Scan for the cell matching the given text and deliver its [x, y] coordinate at center. 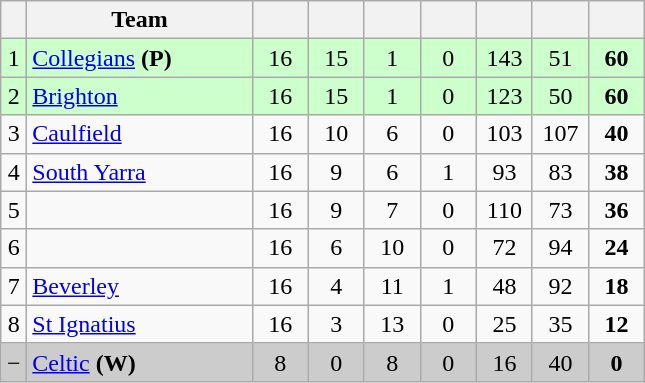
107 [560, 134]
5 [14, 210]
123 [504, 96]
103 [504, 134]
Caulfield [140, 134]
− [14, 362]
Collegians (P) [140, 58]
110 [504, 210]
18 [617, 286]
36 [617, 210]
11 [392, 286]
Brighton [140, 96]
38 [617, 172]
48 [504, 286]
94 [560, 248]
25 [504, 324]
51 [560, 58]
92 [560, 286]
83 [560, 172]
South Yarra [140, 172]
93 [504, 172]
12 [617, 324]
13 [392, 324]
Beverley [140, 286]
143 [504, 58]
Team [140, 20]
2 [14, 96]
Celtic (W) [140, 362]
24 [617, 248]
St Ignatius [140, 324]
35 [560, 324]
50 [560, 96]
72 [504, 248]
73 [560, 210]
